From the cell containing the given text, extract its center point as [x, y] coordinate. 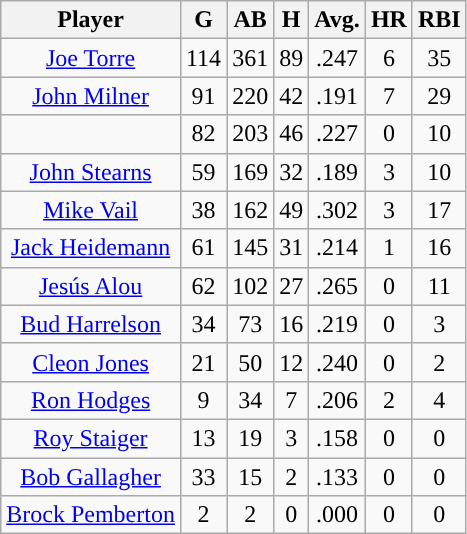
4 [439, 400]
19 [250, 438]
Mike Vail [91, 210]
.189 [338, 172]
31 [292, 248]
.191 [338, 96]
29 [439, 96]
.206 [338, 400]
62 [203, 286]
46 [292, 134]
.214 [338, 248]
Jesús Alou [91, 286]
John Milner [91, 96]
.219 [338, 324]
RBI [439, 20]
27 [292, 286]
.133 [338, 477]
Player [91, 20]
361 [250, 58]
6 [388, 58]
.302 [338, 210]
.247 [338, 58]
Roy Staiger [91, 438]
17 [439, 210]
Avg. [338, 20]
49 [292, 210]
42 [292, 96]
13 [203, 438]
102 [250, 286]
.158 [338, 438]
.240 [338, 362]
Brock Pemberton [91, 515]
38 [203, 210]
114 [203, 58]
220 [250, 96]
Joe Torre [91, 58]
John Stearns [91, 172]
91 [203, 96]
21 [203, 362]
33 [203, 477]
145 [250, 248]
.265 [338, 286]
50 [250, 362]
59 [203, 172]
G [203, 20]
Cleon Jones [91, 362]
1 [388, 248]
HR [388, 20]
73 [250, 324]
.000 [338, 515]
Bud Harrelson [91, 324]
89 [292, 58]
169 [250, 172]
Ron Hodges [91, 400]
12 [292, 362]
Jack Heidemann [91, 248]
Bob Gallagher [91, 477]
61 [203, 248]
162 [250, 210]
32 [292, 172]
H [292, 20]
9 [203, 400]
15 [250, 477]
203 [250, 134]
82 [203, 134]
35 [439, 58]
11 [439, 286]
.227 [338, 134]
AB [250, 20]
